Output the [X, Y] coordinate of the center of the cell containing the given text.  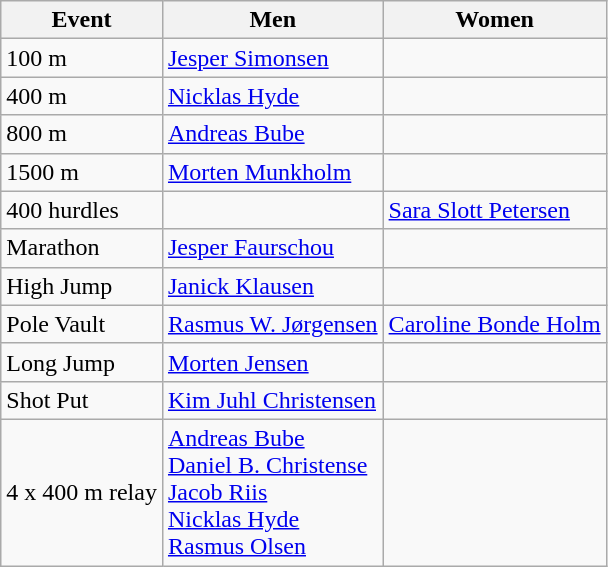
Long Jump [82, 362]
Jesper Faurschou [272, 248]
High Jump [82, 286]
Marathon [82, 248]
800 m [82, 134]
Women [494, 20]
Kim Juhl Christensen [272, 400]
Morten Munkholm [272, 172]
Rasmus W. Jørgensen [272, 324]
Janick Klausen [272, 286]
Shot Put [82, 400]
Men [272, 20]
4 x 400 m relay [82, 492]
Sara Slott Petersen [494, 210]
1500 m [82, 172]
Pole Vault [82, 324]
Jesper Simonsen [272, 58]
Nicklas Hyde [272, 96]
400 hurdles [82, 210]
400 m [82, 96]
Morten Jensen [272, 362]
100 m [82, 58]
Event [82, 20]
Andreas Bube Daniel B. Christense Jacob Riis Nicklas Hyde Rasmus Olsen [272, 492]
Andreas Bube [272, 134]
Caroline Bonde Holm [494, 324]
